Extract the [x, y] coordinate from the center of the cell holding the provided text.  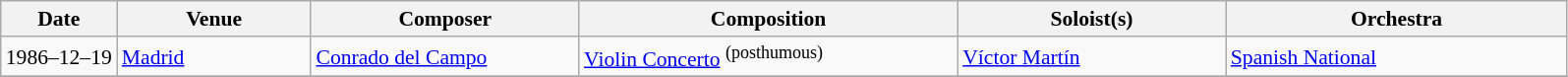
Conrado del Campo [444, 57]
Date [59, 19]
Violin Concerto (posthumous) [769, 57]
Composer [444, 19]
Orchestra [1397, 19]
1986–12–19 [59, 57]
Soloist(s) [1091, 19]
Spanish National [1397, 57]
Venue [214, 19]
Víctor Martín [1091, 57]
Madrid [214, 57]
Composition [769, 19]
